Scan for the cell matching the given text and deliver its (X, Y) coordinate at center. 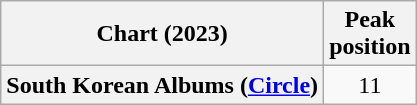
Peakposition (370, 34)
Chart (2023) (162, 34)
11 (370, 85)
South Korean Albums (Circle) (162, 85)
